Output the [x, y] coordinate of the center of the cell containing the given text.  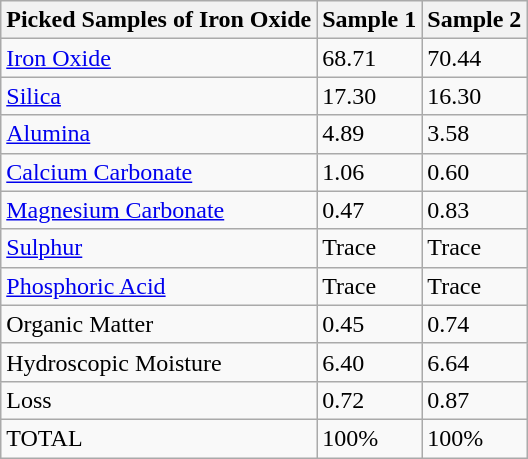
Hydroscopic Moisture [159, 362]
16.30 [474, 96]
70.44 [474, 58]
68.71 [370, 58]
1.06 [370, 172]
Organic Matter [159, 324]
Sample 1 [370, 20]
Magnesium Carbonate [159, 210]
0.72 [370, 400]
0.87 [474, 400]
0.83 [474, 210]
Calcium Carbonate [159, 172]
Sulphur [159, 248]
0.47 [370, 210]
Sample 2 [474, 20]
Silica [159, 96]
6.40 [370, 362]
Iron Oxide [159, 58]
17.30 [370, 96]
Picked Samples of Iron Oxide [159, 20]
Phosphoric Acid [159, 286]
Loss [159, 400]
0.45 [370, 324]
TOTAL [159, 438]
0.60 [474, 172]
3.58 [474, 134]
6.64 [474, 362]
Alumina [159, 134]
0.74 [474, 324]
4.89 [370, 134]
